Pinpoint the cell where the given text exists, returning its [x, y] midpoint coordinate. 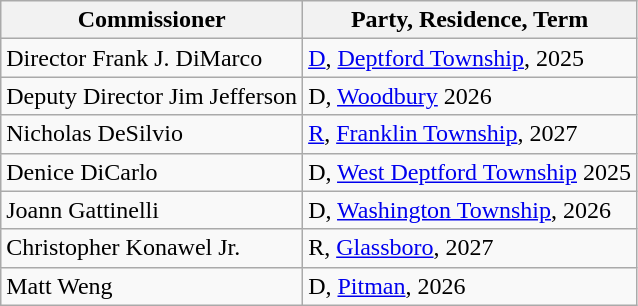
Christopher Konawel Jr. [152, 248]
R, Franklin Township, 2027 [470, 134]
Commissioner [152, 20]
Joann Gattinelli [152, 210]
D, Deptford Township, 2025 [470, 58]
Party, Residence, Term [470, 20]
Deputy Director Jim Jefferson [152, 96]
Matt Weng [152, 286]
D, West Deptford Township 2025 [470, 172]
D, Pitman, 2026 [470, 286]
D, Washington Township, 2026 [470, 210]
Nicholas DeSilvio [152, 134]
Director Frank J. DiMarco [152, 58]
Denice DiCarlo [152, 172]
D, Woodbury 2026 [470, 96]
R, Glassboro, 2027 [470, 248]
